Detect which cell encompasses the target text, then output its (X, Y) center coordinate. 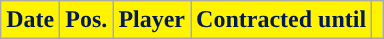
Contracted until (282, 20)
Pos. (86, 20)
Player (152, 20)
Date (30, 20)
